Extract the (X, Y) coordinate from the center of the cell holding the provided text.  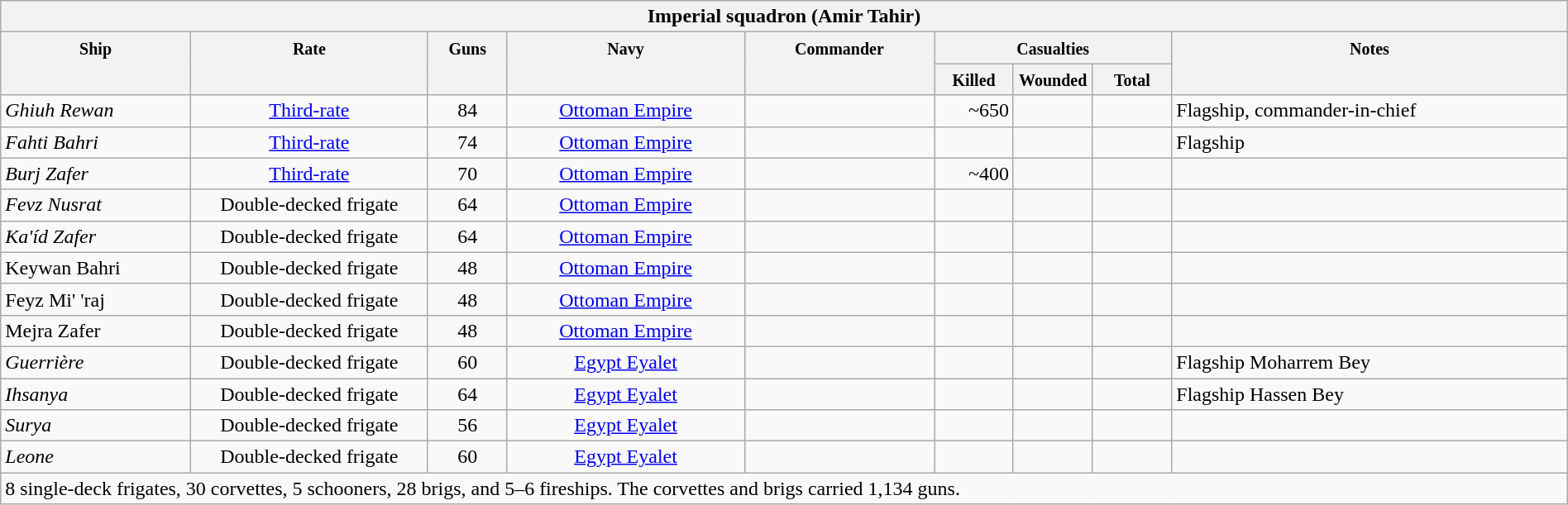
Ihsanya (96, 394)
Feyz Mi' 'raj (96, 299)
8 single-deck frigates, 30 corvettes, 5 schooners, 28 brigs, and 5–6 fireships. The corvettes and brigs carried 1,134 guns. (784, 488)
56 (467, 426)
Ghiuh Rewan (96, 111)
Wounded (1053, 79)
Flagship, commander-in-chief (1370, 111)
Total (1132, 79)
Burj Zafer (96, 174)
Fahti Bahri (96, 142)
Killed (974, 79)
70 (467, 174)
Mejra Zafer (96, 331)
Imperial squadron (Amir Tahir) (784, 17)
~400 (974, 174)
Surya (96, 426)
Leone (96, 457)
84 (467, 111)
Notes (1370, 64)
~650 (974, 111)
74 (467, 142)
Casualties (1054, 48)
Guns (467, 64)
Fevz Nusrat (96, 205)
Flagship (1370, 142)
Navy (625, 64)
Flagship Moharrem Bey (1370, 362)
Ka'íd Zafer (96, 236)
Ship (96, 64)
Commander (839, 64)
Rate (309, 64)
Keywan Bahri (96, 268)
Guerrière (96, 362)
Flagship Hassen Bey (1370, 394)
